Capture the cell that displays the provided text and extract its [x, y] central coordinate. 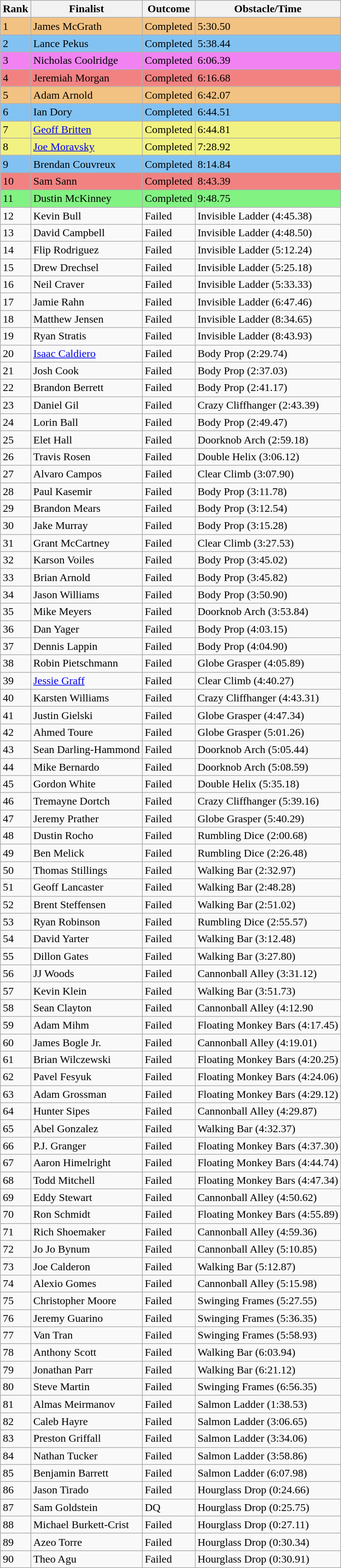
24 [15, 422]
Globe Grasper (5:01.26) [268, 732]
Aaron Himelright [86, 1163]
51 [15, 887]
40 [15, 698]
Doorknob Arch (3:53.84) [268, 612]
83 [15, 1439]
Jonathan Parr [86, 1370]
42 [15, 732]
Ahmed Toure [86, 732]
80 [15, 1387]
Walking Bar (3:27.80) [268, 956]
29 [15, 509]
Floating Monkey Bars (4:55.89) [268, 1215]
Walking Bar (2:51.02) [268, 905]
90 [15, 1559]
Matthew Jensen [86, 319]
38 [15, 663]
13 [15, 233]
30 [15, 526]
Doorknob Arch (5:08.59) [268, 767]
Floating Monkey Bars (4:29.12) [268, 1094]
11 [15, 198]
Cannonball Alley (4:50.62) [268, 1197]
Rich Shoemaker [86, 1232]
78 [15, 1353]
Joe Calderon [86, 1266]
Brent Steffensen [86, 905]
Ben Melick [86, 853]
Cannonball Alley (5:10.85) [268, 1249]
Body Prop (3:12.54) [268, 509]
26 [15, 457]
David Campbell [86, 233]
Walking Bar (4:32.37) [268, 1129]
86 [15, 1490]
Rumbling Dice (2:26.48) [268, 853]
Salmon Ladder (6:07.98) [268, 1473]
15 [15, 267]
Steve Martin [86, 1387]
Swinging Frames (5:27.55) [268, 1301]
Walking Bar (6:03.94) [268, 1353]
76 [15, 1318]
Clear Climb (3:07.90) [268, 474]
8:43.39 [268, 181]
6:44.81 [268, 129]
Swinging Frames (5:58.93) [268, 1335]
Michael Burkett-Crist [86, 1525]
Globe Grasper (4:05.89) [268, 663]
6 [15, 112]
Todd Mitchell [86, 1180]
32 [15, 560]
Crazy Cliffhanger (5:39.16) [268, 801]
77 [15, 1335]
71 [15, 1232]
49 [15, 853]
Invisible Ladder (5:25.18) [268, 267]
66 [15, 1146]
Floating Monkey Bars (4:17.45) [268, 1025]
Cannonball Alley (4:29.87) [268, 1111]
Dillon Gates [86, 956]
22 [15, 388]
41 [15, 715]
Dustin McKinney [86, 198]
Flip Rodriguez [86, 250]
Floating Monkey Bars (4:37.30) [268, 1146]
Grant McCartney [86, 543]
48 [15, 836]
65 [15, 1129]
23 [15, 405]
Body Prop (4:03.15) [268, 629]
Salmon Ladder (3:06.65) [268, 1421]
Eddy Stewart [86, 1197]
Van Tran [86, 1335]
Globe Grasper (5:40.29) [268, 819]
James Bogle Jr. [86, 1042]
27 [15, 474]
Thomas Stillings [86, 870]
2 [15, 43]
Joe Moravsky [86, 147]
Adam Arnold [86, 95]
56 [15, 973]
Geoff Britten [86, 129]
44 [15, 767]
Jason Williams [86, 595]
Invisible Ladder (4:48.50) [268, 233]
37 [15, 646]
Justin Gielski [86, 715]
87 [15, 1507]
50 [15, 870]
Salmon Ladder (1:38.53) [268, 1404]
Lance Pekus [86, 43]
Jake Murray [86, 526]
Mike Meyers [86, 612]
Doorknob Arch (5:05.44) [268, 749]
57 [15, 991]
Hourglass Drop (0:24.66) [268, 1490]
Floating Monkey Bars (4:44.74) [268, 1163]
James McGrath [86, 26]
Floating Monkey Bars (4:47.34) [268, 1180]
25 [15, 439]
43 [15, 749]
19 [15, 336]
Body Prop (3:50.90) [268, 595]
81 [15, 1404]
Invisible Ladder (6:47.46) [268, 302]
85 [15, 1473]
Abel Gonzalez [86, 1129]
Salmon Ladder (3:34.06) [268, 1439]
84 [15, 1456]
Cannonball Alley (4:12.90 [268, 1008]
Floating Monkey Bars (4:24.06) [268, 1077]
6:42.07 [268, 95]
Nicholas Coolridge [86, 61]
Dennis Lappin [86, 646]
Sam Goldstein [86, 1507]
Pavel Fesyuk [86, 1077]
52 [15, 905]
Invisible Ladder (4:45.38) [268, 216]
Jeremy Prather [86, 819]
Hourglass Drop (0:30.34) [268, 1542]
9 [15, 164]
Gordon White [86, 784]
Invisible Ladder (8:34.65) [268, 319]
45 [15, 784]
David Yarter [86, 939]
Invisible Ladder (8:43.93) [268, 336]
Adam Mihm [86, 1025]
36 [15, 629]
Caleb Hayre [86, 1421]
Body Prop (3:11.78) [268, 491]
Hunter Sipes [86, 1111]
17 [15, 302]
Ryan Stratis [86, 336]
33 [15, 577]
74 [15, 1283]
Walking Bar (2:48.28) [268, 887]
89 [15, 1542]
Body Prop (3:15.28) [268, 526]
Karsten Williams [86, 698]
Walking Bar (3:12.48) [268, 939]
Cannonball Alley (5:15.98) [268, 1283]
1 [15, 26]
Travis Rosen [86, 457]
Ian Dory [86, 112]
53 [15, 922]
Body Prop (2:49.47) [268, 422]
Invisible Ladder (5:33.33) [268, 285]
69 [15, 1197]
34 [15, 595]
8:14.84 [268, 164]
Jeremiah Morgan [86, 78]
Neil Craver [86, 285]
Obstacle/Time [268, 9]
55 [15, 956]
Jason Tirado [86, 1490]
5:30.50 [268, 26]
31 [15, 543]
Double Helix (5:35.18) [268, 784]
Dan Yager [86, 629]
88 [15, 1525]
63 [15, 1094]
Finalist [86, 9]
79 [15, 1370]
JJ Woods [86, 973]
Walking Bar (6:21.12) [268, 1370]
14 [15, 250]
5:38.44 [268, 43]
Walking Bar (2:32.97) [268, 870]
Walking Bar (3:51.73) [268, 991]
Jessie Graff [86, 681]
82 [15, 1421]
12 [15, 216]
Tremayne Dortch [86, 801]
Crazy Cliffhanger (4:43.31) [268, 698]
Preston Griffall [86, 1439]
Ryan Robinson [86, 922]
64 [15, 1111]
47 [15, 819]
18 [15, 319]
5 [15, 95]
6:44.51 [268, 112]
Hourglass Drop (0:25.75) [268, 1507]
Drew Drechsel [86, 267]
Robin Pietschmann [86, 663]
Ron Schmidt [86, 1215]
Doorknob Arch (2:59.18) [268, 439]
Hourglass Drop (0:27.11) [268, 1525]
Paul Kasemir [86, 491]
Body Prop (2:41.17) [268, 388]
6:06.39 [268, 61]
Walking Bar (5:12.87) [268, 1266]
Clear Climb (3:27.53) [268, 543]
Kevin Bull [86, 216]
73 [15, 1266]
Christopher Moore [86, 1301]
6:16.68 [268, 78]
46 [15, 801]
Floating Monkey Bars (4:20.25) [268, 1060]
72 [15, 1249]
39 [15, 681]
Sean Darling-Hammond [86, 749]
Daniel Gil [86, 405]
4 [15, 78]
62 [15, 1077]
Cannonball Alley (3:31.12) [268, 973]
Jamie Rahn [86, 302]
58 [15, 1008]
68 [15, 1180]
Body Prop (2:37.03) [268, 371]
59 [15, 1025]
Sam Sann [86, 181]
Karson Voiles [86, 560]
70 [15, 1215]
67 [15, 1163]
Body Prop (3:45.82) [268, 577]
Adam Grossman [86, 1094]
Mike Bernardo [86, 767]
Azeo Torre [86, 1542]
Brendan Couvreux [86, 164]
7:28.92 [268, 147]
Jo Jo Bynum [86, 1249]
Theo Agu [86, 1559]
Rumbling Dice (2:55.57) [268, 922]
Elet Hall [86, 439]
Rumbling Dice (2:00.68) [268, 836]
Nathan Tucker [86, 1456]
Hourglass Drop (0:30.91) [268, 1559]
Body Prop (3:45.02) [268, 560]
Geoff Lancaster [86, 887]
Anthony Scott [86, 1353]
Dustin Rocho [86, 836]
Alvaro Campos [86, 474]
Swinging Frames (5:36.35) [268, 1318]
10 [15, 181]
Cannonball Alley (4:59.36) [268, 1232]
Cannonball Alley (4:19.01) [268, 1042]
3 [15, 61]
Josh Cook [86, 371]
Kevin Klein [86, 991]
54 [15, 939]
Globe Grasper (4:47.34) [268, 715]
Benjamin Barrett [86, 1473]
7 [15, 129]
DQ [168, 1507]
9:48.75 [268, 198]
Brian Wilczewski [86, 1060]
Brandon Mears [86, 509]
75 [15, 1301]
Brandon Berrett [86, 388]
Body Prop (4:04.90) [268, 646]
Salmon Ladder (3:58.86) [268, 1456]
Rank [15, 9]
Isaac Caldiero [86, 353]
20 [15, 353]
61 [15, 1060]
Brian Arnold [86, 577]
Lorin Ball [86, 422]
35 [15, 612]
21 [15, 371]
P.J. Granger [86, 1146]
Crazy Cliffhanger (2:43.39) [268, 405]
Invisible Ladder (5:12.24) [268, 250]
Clear Climb (4:40.27) [268, 681]
Swinging Frames (6:56.35) [268, 1387]
Sean Clayton [86, 1008]
Outcome [168, 9]
Alexio Gomes [86, 1283]
28 [15, 491]
Double Helix (3:06.12) [268, 457]
Jeremy Guarino [86, 1318]
16 [15, 285]
Almas Meirmanov [86, 1404]
60 [15, 1042]
Body Prop (2:29.74) [268, 353]
8 [15, 147]
